Provide the [x, y] coordinate of the cell's center where the given text is located.  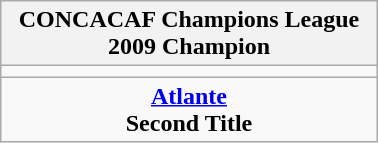
CONCACAF Champions League2009 Champion [189, 34]
AtlanteSecond Title [189, 110]
